Pinpoint the cell where the given text exists, returning its (X, Y) midpoint coordinate. 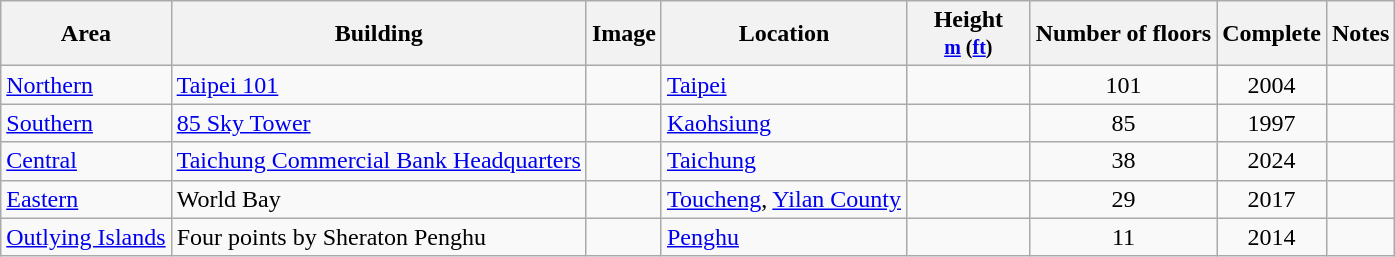
Image (624, 34)
Kaohsiung (784, 123)
Penghu (784, 237)
Taichung (784, 161)
Heightm (ft) (969, 34)
Taipei 101 (378, 85)
Building (378, 34)
29 (1124, 199)
World Bay (378, 199)
Area (86, 34)
85 Sky Tower (378, 123)
1997 (1272, 123)
Four points by Sheraton Penghu (378, 237)
Notes (1360, 34)
2004 (1272, 85)
Central (86, 161)
Location (784, 34)
Toucheng, Yilan County (784, 199)
Taipei (784, 85)
11 (1124, 237)
101 (1124, 85)
Complete (1272, 34)
Number of floors (1124, 34)
2014 (1272, 237)
2017 (1272, 199)
2024 (1272, 161)
85 (1124, 123)
Northern (86, 85)
Eastern (86, 199)
Outlying Islands (86, 237)
Southern (86, 123)
Taichung Commercial Bank Headquarters (378, 161)
38 (1124, 161)
